Search for the cell housing the specified text and yield its [x, y] center coordinate. 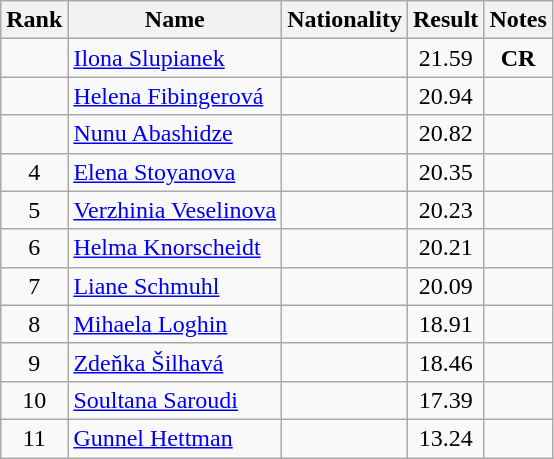
Helma Knorscheidt [175, 248]
Verzhinia Veselinova [175, 210]
20.82 [445, 134]
5 [34, 210]
Elena Stoyanova [175, 172]
18.91 [445, 324]
20.23 [445, 210]
8 [34, 324]
Mihaela Loghin [175, 324]
Ilona Slupianek [175, 58]
Rank [34, 20]
20.94 [445, 96]
Nationality [345, 20]
7 [34, 286]
Soultana Saroudi [175, 400]
Name [175, 20]
Zdeňka Šilhavá [175, 362]
20.21 [445, 248]
Helena Fibingerová [175, 96]
Gunnel Hettman [175, 438]
Notes [518, 20]
4 [34, 172]
CR [518, 58]
6 [34, 248]
17.39 [445, 400]
9 [34, 362]
18.46 [445, 362]
20.35 [445, 172]
11 [34, 438]
10 [34, 400]
21.59 [445, 58]
13.24 [445, 438]
20.09 [445, 286]
Nunu Abashidze [175, 134]
Liane Schmuhl [175, 286]
Result [445, 20]
